For the text-containing cell, return its midpoint in [X, Y] coordinate format. 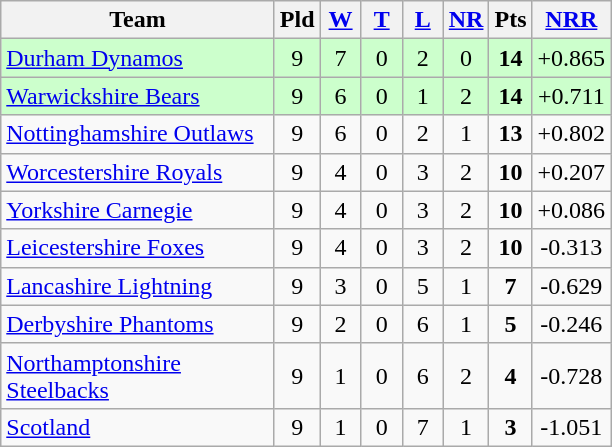
Derbyshire Phantoms [138, 324]
+0.802 [572, 134]
L [422, 20]
Scotland [138, 427]
NRR [572, 20]
NR [466, 20]
-0.728 [572, 376]
+0.865 [572, 58]
Team [138, 20]
Lancashire Lightning [138, 286]
-0.246 [572, 324]
Durham Dynamos [138, 58]
W [340, 20]
Warwickshire Bears [138, 96]
+0.711 [572, 96]
Nottinghamshire Outlaws [138, 134]
T [382, 20]
Leicestershire Foxes [138, 248]
Northamptonshire Steelbacks [138, 376]
13 [510, 134]
Pts [510, 20]
-0.313 [572, 248]
Yorkshire Carnegie [138, 210]
+0.207 [572, 172]
Pld [297, 20]
-1.051 [572, 427]
-0.629 [572, 286]
Worcestershire Royals [138, 172]
+0.086 [572, 210]
